Scan for the cell matching the given text and deliver its [x, y] coordinate at center. 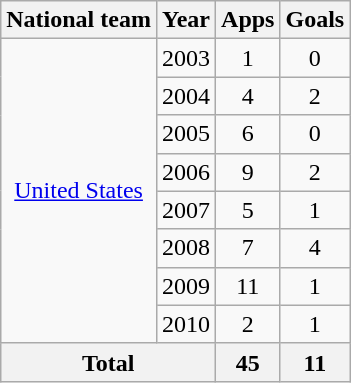
Goals [315, 20]
45 [248, 362]
2007 [186, 210]
2006 [186, 172]
2003 [186, 58]
Total [108, 362]
9 [248, 172]
2005 [186, 134]
National team [79, 20]
Apps [248, 20]
Year [186, 20]
2008 [186, 248]
2010 [186, 324]
7 [248, 248]
5 [248, 210]
6 [248, 134]
2004 [186, 96]
United States [79, 191]
2009 [186, 286]
